For the text-containing cell, return its midpoint in (x, y) coordinate format. 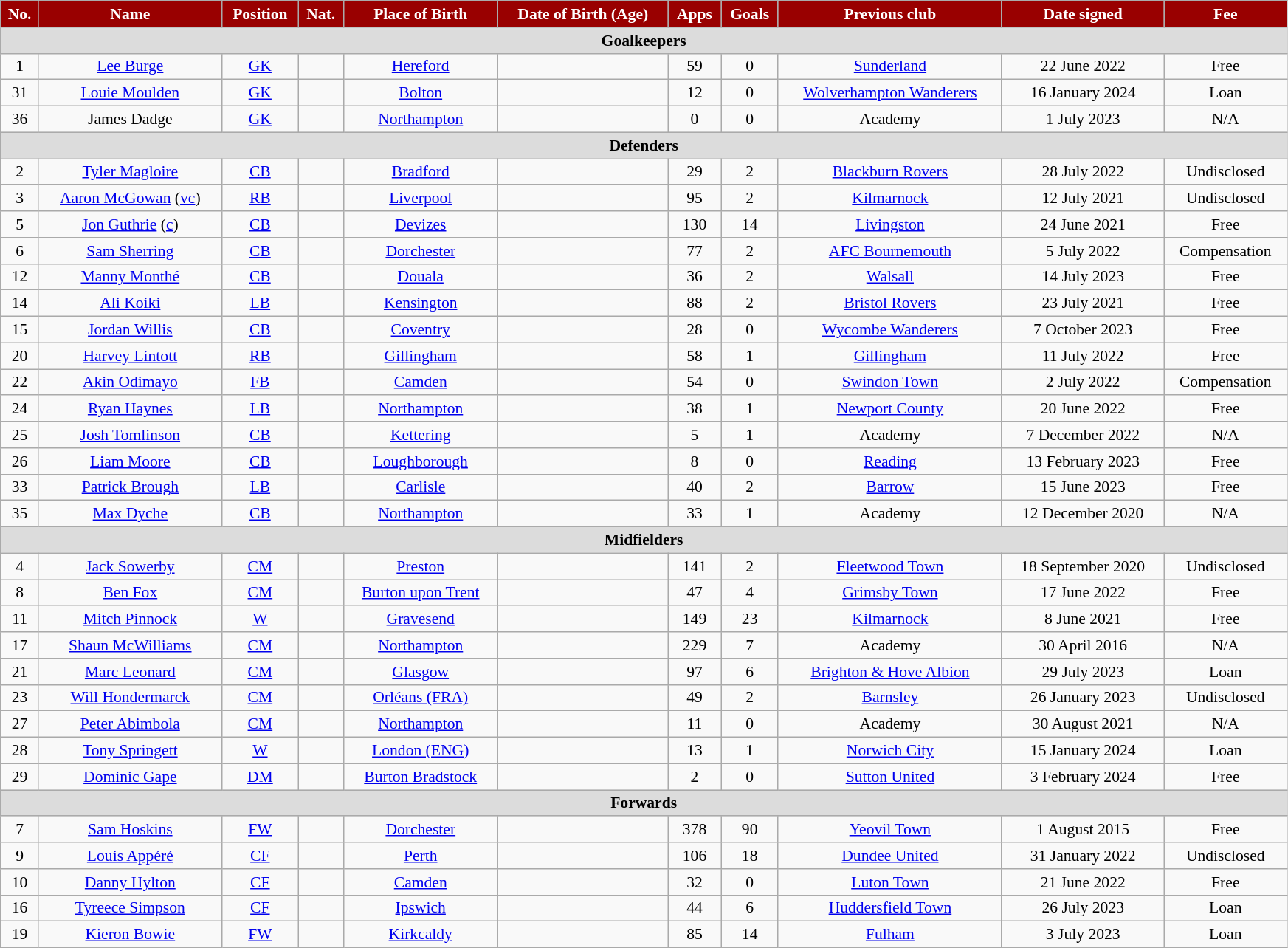
27 (20, 724)
Will Hondermarck (130, 698)
Jordan Willis (130, 330)
Goalkeepers (644, 41)
23 July 2021 (1083, 303)
Tyreece Simpson (130, 908)
10 (20, 882)
40 (695, 487)
Liverpool (421, 199)
149 (695, 619)
Burton Bradstock (421, 777)
Devizes (421, 224)
Harvey Lintott (130, 356)
London (ENG) (421, 751)
Goals (750, 14)
Ali Koiki (130, 303)
Sutton United (890, 777)
Ipswich (421, 908)
14 July 2023 (1083, 277)
Manny Monthé (130, 277)
32 (695, 882)
49 (695, 698)
Fulham (890, 935)
18 September 2020 (1083, 566)
Kirkcaldy (421, 935)
No. (20, 14)
24 June 2021 (1083, 224)
Louie Moulden (130, 93)
Livingston (890, 224)
Blackburn Rovers (890, 172)
106 (695, 856)
16 (20, 908)
Akin Odimayo (130, 382)
8 June 2021 (1083, 619)
26 January 2023 (1083, 698)
Swindon Town (890, 382)
Louis Appéré (130, 856)
5 July 2022 (1083, 251)
26 July 2023 (1083, 908)
Reading (890, 461)
378 (695, 830)
Newport County (890, 409)
Jon Guthrie (c) (130, 224)
Preston (421, 566)
Date of Birth (Age) (583, 14)
Ben Fox (130, 593)
20 June 2022 (1083, 409)
12 July 2021 (1083, 199)
Max Dyche (130, 514)
Perth (421, 856)
22 (20, 382)
Josh Tomlinson (130, 435)
Position (260, 14)
Fleetwood Town (890, 566)
31 (20, 93)
19 (20, 935)
Mitch Pinnock (130, 619)
Gravesend (421, 619)
Bradford (421, 172)
30 August 2021 (1083, 724)
Wolverhampton Wanderers (890, 93)
Norwich City (890, 751)
Danny Hylton (130, 882)
Forwards (644, 803)
47 (695, 593)
25 (20, 435)
12 December 2020 (1083, 514)
Previous club (890, 14)
9 (20, 856)
Huddersfield Town (890, 908)
11 July 2022 (1083, 356)
20 (20, 356)
95 (695, 199)
Yeovil Town (890, 830)
Lee Burge (130, 66)
Ryan Haynes (130, 409)
1 August 2015 (1083, 830)
59 (695, 66)
1 July 2023 (1083, 120)
Carlisle (421, 487)
35 (20, 514)
DM (260, 777)
58 (695, 356)
Defenders (644, 145)
38 (695, 409)
7 December 2022 (1083, 435)
Midfielders (644, 540)
Sam Hoskins (130, 830)
141 (695, 566)
Kettering (421, 435)
97 (695, 672)
229 (695, 645)
Orléans (FRA) (421, 698)
Dominic Gape (130, 777)
77 (695, 251)
3 February 2024 (1083, 777)
54 (695, 382)
Kieron Bowie (130, 935)
22 June 2022 (1083, 66)
26 (20, 461)
15 June 2023 (1083, 487)
28 July 2022 (1083, 172)
Hereford (421, 66)
Tony Springett (130, 751)
Jack Sowerby (130, 566)
3 July 2023 (1083, 935)
AFC Bournemouth (890, 251)
Patrick Brough (130, 487)
85 (695, 935)
Barnsley (890, 698)
Tyler Magloire (130, 172)
Brighton & Hove Albion (890, 672)
James Dadge (130, 120)
Barrow (890, 487)
Liam Moore (130, 461)
Place of Birth (421, 14)
Wycombe Wanderers (890, 330)
Douala (421, 277)
Apps (695, 14)
Sunderland (890, 66)
24 (20, 409)
Name (130, 14)
16 January 2024 (1083, 93)
Shaun McWilliams (130, 645)
15 (20, 330)
17 June 2022 (1083, 593)
Grimsby Town (890, 593)
Bolton (421, 93)
88 (695, 303)
Loughborough (421, 461)
29 July 2023 (1083, 672)
Burton upon Trent (421, 593)
Date signed (1083, 14)
21 June 2022 (1083, 882)
17 (20, 645)
Sam Sherring (130, 251)
Aaron McGowan (vc) (130, 199)
13 February 2023 (1083, 461)
90 (750, 830)
FB (260, 382)
Nat. (320, 14)
15 January 2024 (1083, 751)
Luton Town (890, 882)
Peter Abimbola (130, 724)
Bristol Rovers (890, 303)
Marc Leonard (130, 672)
Glasgow (421, 672)
30 April 2016 (1083, 645)
44 (695, 908)
Fee (1225, 14)
Walsall (890, 277)
2 July 2022 (1083, 382)
130 (695, 224)
Coventry (421, 330)
7 October 2023 (1083, 330)
Dundee United (890, 856)
13 (695, 751)
3 (20, 199)
21 (20, 672)
Kensington (421, 303)
18 (750, 856)
31 January 2022 (1083, 856)
